Output the [x, y] coordinate of the center of the cell containing the given text.  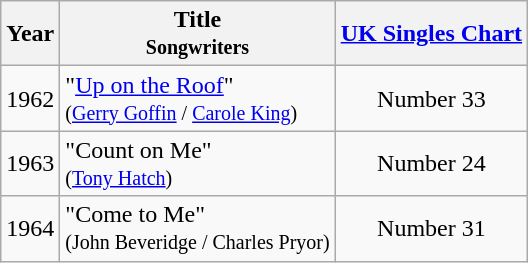
1963 [30, 164]
"Come to Me" (John Beveridge / Charles Pryor) [198, 228]
Number 24 [431, 164]
"Count on Me" (Tony Hatch) [198, 164]
Title Songwriters [198, 34]
Number 33 [431, 98]
UK Singles Chart [431, 34]
1964 [30, 228]
1962 [30, 98]
"Up on the Roof"(Gerry Goffin / Carole King) [198, 98]
Year [30, 34]
Number 31 [431, 228]
